Scan for the cell matching the given text and deliver its [X, Y] coordinate at center. 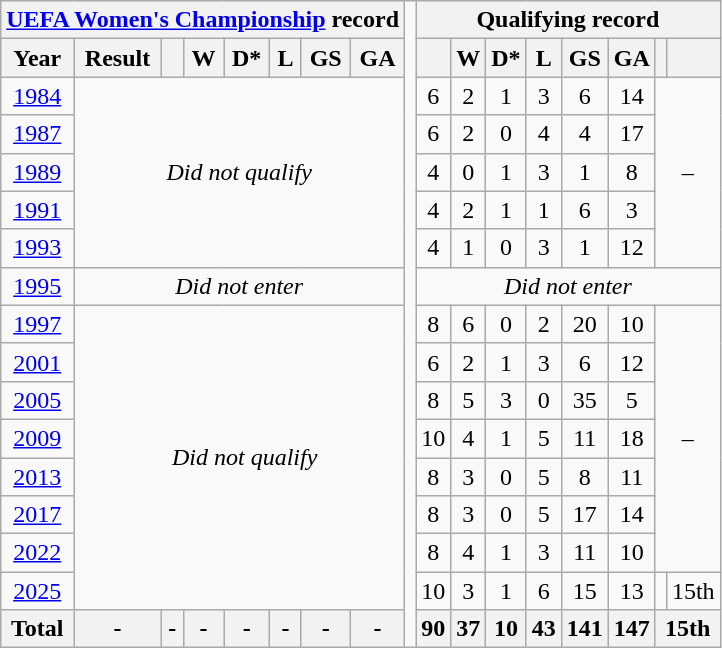
35 [584, 400]
2025 [38, 591]
1987 [38, 134]
2005 [38, 400]
1993 [38, 248]
Year [38, 58]
43 [544, 629]
Qualifying record [568, 20]
Total [38, 629]
37 [468, 629]
1984 [38, 96]
1991 [38, 210]
13 [632, 591]
20 [584, 324]
2001 [38, 362]
1989 [38, 172]
15 [584, 591]
UEFA Women's Championship record [203, 20]
2022 [38, 553]
2017 [38, 515]
1997 [38, 324]
141 [584, 629]
2009 [38, 438]
1995 [38, 286]
90 [434, 629]
18 [632, 438]
147 [632, 629]
Result [118, 58]
2013 [38, 477]
